Output the (x, y) coordinate of the center of the cell containing the given text.  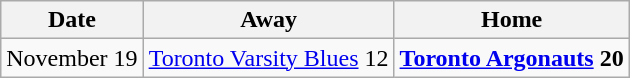
Toronto Argonauts 20 (512, 58)
Away (268, 20)
Date (72, 20)
November 19 (72, 58)
Toronto Varsity Blues 12 (268, 58)
Home (512, 20)
